Pinpoint the cell where the given text exists, returning its [X, Y] midpoint coordinate. 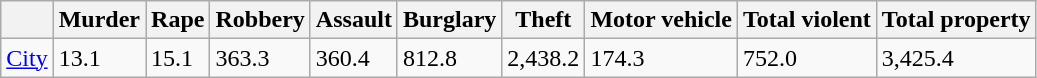
Assault [354, 20]
Rape [178, 20]
174.3 [662, 58]
Total violent [806, 20]
City [27, 58]
15.1 [178, 58]
Murder [99, 20]
3,425.4 [956, 58]
13.1 [99, 58]
363.3 [260, 58]
2,438.2 [544, 58]
752.0 [806, 58]
Burglary [449, 20]
Motor vehicle [662, 20]
360.4 [354, 58]
Theft [544, 20]
Robbery [260, 20]
812.8 [449, 58]
Total property [956, 20]
